Find where the given text appears and provide that cell's center as [X, Y] coordinate. 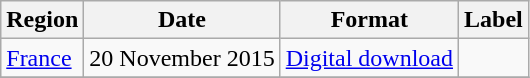
Digital download [369, 58]
Format [369, 20]
France [42, 58]
Date [182, 20]
Region [42, 20]
Label [494, 20]
20 November 2015 [182, 58]
